Provide the [X, Y] coordinate of the cell's center where the given text is located.  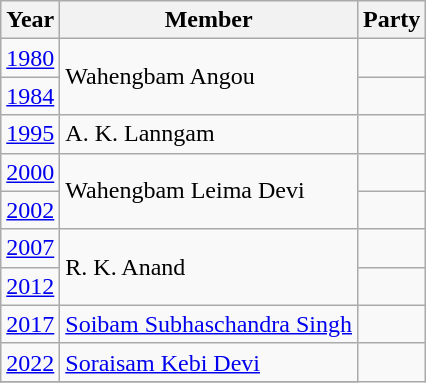
2000 [30, 172]
Soraisam Kebi Devi [209, 362]
Wahengbam Leima Devi [209, 191]
2002 [30, 210]
1984 [30, 96]
Year [30, 20]
Party [392, 20]
A. K. Lanngam [209, 134]
1980 [30, 58]
R. K. Anand [209, 267]
2022 [30, 362]
Member [209, 20]
Soibam Subhaschandra Singh [209, 324]
Wahengbam Angou [209, 77]
2012 [30, 286]
2017 [30, 324]
1995 [30, 134]
2007 [30, 248]
